Scan for the cell matching the given text and deliver its (x, y) coordinate at center. 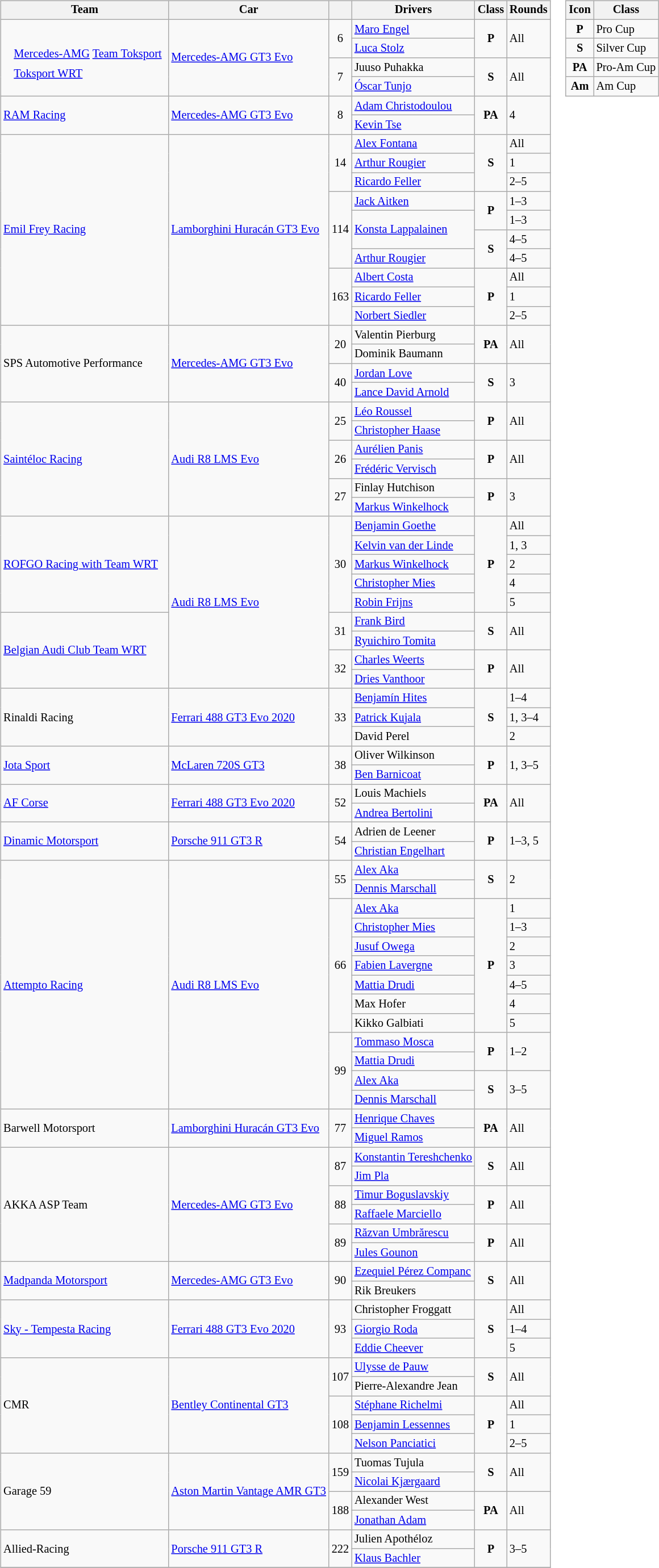
Finlay Hutchison (414, 488)
Jordan Love (414, 373)
McLaren 720S GT3 (249, 764)
AKKA ASP Team (84, 1205)
Alex Fontana (414, 144)
Alexander West (414, 1501)
66 (340, 965)
33 (340, 717)
Christopher Haase (414, 430)
222 (340, 1548)
Allied-Racing (84, 1548)
Nelson Panciatici (414, 1444)
Kevin Tse (414, 125)
Klaus Bachler (414, 1558)
25 (340, 420)
89 (340, 1243)
Ben Barnicoat (414, 775)
Mercedes-AMG Team Toksport (87, 53)
54 (340, 842)
RAM Racing (84, 115)
Óscar Tunjo (414, 86)
188 (340, 1511)
Dries Vanthoor (414, 679)
Kikko Galbiati (414, 1023)
8 (340, 115)
Oliver Wilkinson (414, 755)
Pierre-Alexandre Jean (414, 1386)
Jim Pla (414, 1176)
107 (340, 1377)
Ezequiel Pérez Companc (414, 1272)
Kelvin van der Linde (414, 545)
Fabien Lavergne (414, 965)
Ryuichiro Tomita (414, 641)
Henrique Chaves (414, 1119)
Benjamin Lessennes (414, 1424)
108 (340, 1424)
Adrien de Leener (414, 832)
87 (340, 1166)
Juuso Puhakka (414, 68)
7 (340, 77)
99 (340, 1071)
Pro Cup (626, 29)
Nicolai Kjærgaard (414, 1482)
Emil Frey Racing (84, 229)
Team (84, 10)
Giorgio Roda (414, 1329)
Julien Apothéloz (414, 1539)
1, 3 (528, 545)
Christopher Froggatt (414, 1310)
163 (340, 296)
Attempto Racing (84, 985)
Konstantin Tereshchenko (414, 1157)
90 (340, 1281)
Lance David Arnold (414, 392)
Miguel Ramos (414, 1138)
Charles Weerts (414, 660)
Jack Aitken (414, 201)
Timur Boguslavskiy (414, 1195)
Garage 59 (84, 1491)
1, 3–5 (528, 764)
Christian Engelhart (414, 851)
Frank Bird (414, 622)
Aurélien Panis (414, 450)
Barwell Motorsport (84, 1128)
Eddie Cheever (414, 1348)
Albert Costa (414, 278)
Jules Gounon (414, 1252)
20 (340, 344)
SPS Automotive Performance (84, 363)
Rik Breukers (414, 1291)
Car (249, 10)
Rounds (528, 10)
14 (340, 162)
Raffaele Marciello (414, 1214)
93 (340, 1329)
Am Cup (626, 86)
Louis Machiels (414, 794)
Jota Sport (84, 764)
CMR (84, 1405)
Patrick Kujala (414, 717)
77 (340, 1128)
Icon (579, 10)
88 (340, 1204)
Mercedes-AMG Team Toksport Toksport WRT (84, 58)
Madpanda Motorsport (84, 1281)
Silver Cup (626, 48)
Dinamic Motorsport (84, 842)
Léo Roussel (414, 411)
Norbert Siedler (414, 316)
52 (340, 803)
Jonathan Adam (414, 1520)
Tuomas Tujula (414, 1463)
Aston Martin Vantage AMR GT3 (249, 1491)
Benjamin Goethe (414, 526)
Frédéric Vervisch (414, 469)
32 (340, 669)
Saintéloc Racing (84, 459)
Rinaldi Racing (84, 717)
AF Corse (84, 803)
Stéphane Richelmi (414, 1406)
55 (340, 879)
159 (340, 1472)
Toksport WRT (87, 74)
1–3, 5 (528, 842)
31 (340, 632)
Adam Christodoulou (414, 106)
Maro Engel (414, 29)
Konsta Lappalainen (414, 229)
Max Hofer (414, 1004)
Tommaso Mosca (414, 1042)
Răzvan Umbrărescu (414, 1234)
26 (340, 459)
Ulysse de Pauw (414, 1367)
Belgian Audi Club Team WRT (84, 651)
ROFGO Racing with Team WRT (84, 564)
Valentin Pierburg (414, 335)
David Perel (414, 737)
Jusuf Owega (414, 947)
27 (340, 497)
Luca Stolz (414, 48)
Drivers (414, 10)
30 (340, 564)
Benjamín Hites (414, 698)
1–2 (528, 1052)
38 (340, 764)
Robin Frijns (414, 603)
114 (340, 229)
40 (340, 383)
Bentley Continental GT3 (249, 1405)
Pro-Am Cup (626, 68)
Andrea Bertolini (414, 813)
Dominik Baumann (414, 354)
Sky - Tempesta Racing (84, 1329)
1, 3–4 (528, 717)
6 (340, 39)
Am (579, 86)
